Provide the [X, Y] coordinate of the cell's center where the given text is located.  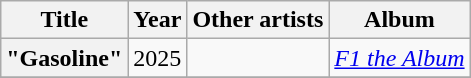
F1 the Album [400, 58]
"Gasoline" [64, 58]
Album [400, 20]
Other artists [258, 20]
Year [158, 20]
Title [64, 20]
2025 [158, 58]
